Scan for the cell matching the given text and deliver its [x, y] coordinate at center. 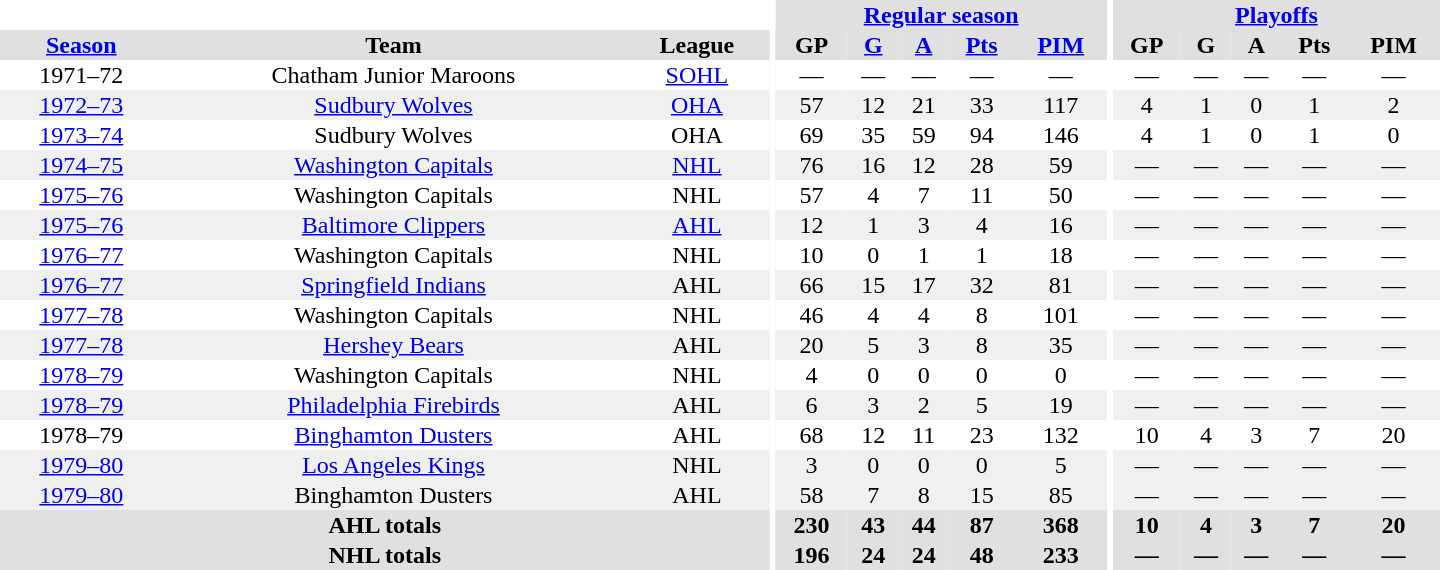
League [696, 45]
196 [812, 555]
66 [812, 285]
81 [1060, 285]
6 [812, 405]
1974–75 [82, 165]
18 [1060, 255]
101 [1060, 315]
1973–74 [82, 135]
68 [812, 435]
Hershey Bears [394, 345]
Regular season [941, 15]
Philadelphia Firebirds [394, 405]
230 [812, 525]
44 [923, 525]
17 [923, 285]
32 [982, 285]
21 [923, 105]
146 [1060, 135]
58 [812, 495]
1971–72 [82, 75]
69 [812, 135]
SOHL [696, 75]
233 [1060, 555]
19 [1060, 405]
Baltimore Clippers [394, 225]
NHL totals [385, 555]
85 [1060, 495]
Springfield Indians [394, 285]
23 [982, 435]
AHL totals [385, 525]
1972–73 [82, 105]
50 [1060, 195]
28 [982, 165]
43 [873, 525]
117 [1060, 105]
Playoffs [1276, 15]
48 [982, 555]
94 [982, 135]
Los Angeles Kings [394, 465]
Season [82, 45]
Team [394, 45]
46 [812, 315]
76 [812, 165]
Chatham Junior Maroons [394, 75]
87 [982, 525]
132 [1060, 435]
33 [982, 105]
368 [1060, 525]
